Return [x, y] of the center of cell containing provided text 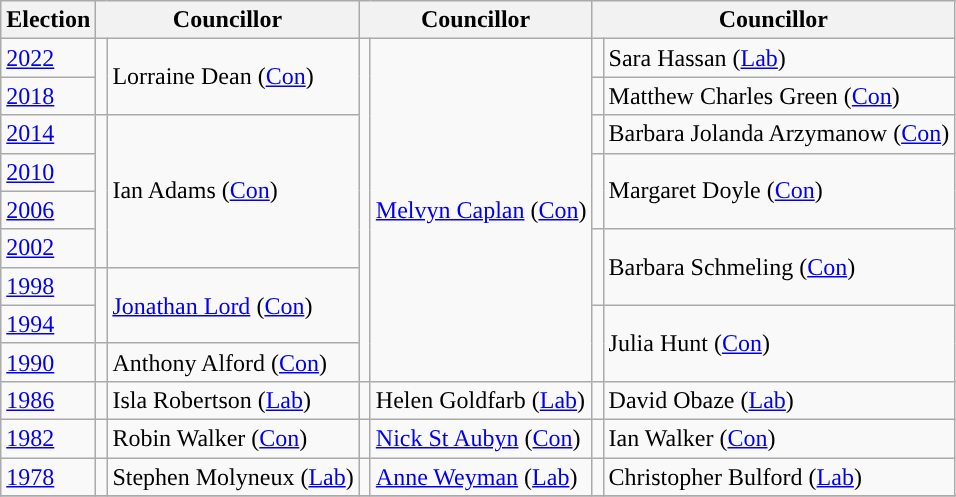
1998 [48, 286]
1986 [48, 400]
Election [48, 20]
2002 [48, 248]
2014 [48, 134]
Isla Robertson (Lab) [233, 400]
Barbara Schmeling (Con) [779, 267]
David Obaze (Lab) [779, 400]
Julia Hunt (Con) [779, 343]
Helen Goldfarb (Lab) [481, 400]
Jonathan Lord (Con) [233, 305]
1990 [48, 362]
2018 [48, 96]
1982 [48, 438]
Nick St Aubyn (Con) [481, 438]
2006 [48, 210]
Ian Walker (Con) [779, 438]
Sara Hassan (Lab) [779, 58]
Margaret Doyle (Con) [779, 191]
Anthony Alford (Con) [233, 362]
Matthew Charles Green (Con) [779, 96]
Christopher Bulford (Lab) [779, 477]
1978 [48, 477]
Melvyn Caplan (Con) [481, 210]
1994 [48, 324]
Barbara Jolanda Arzymanow (Con) [779, 134]
Stephen Molyneux (Lab) [233, 477]
2010 [48, 172]
2022 [48, 58]
Lorraine Dean (Con) [233, 77]
Anne Weyman (Lab) [481, 477]
Robin Walker (Con) [233, 438]
Ian Adams (Con) [233, 191]
